Scan for the cell matching the given text and deliver its (X, Y) coordinate at center. 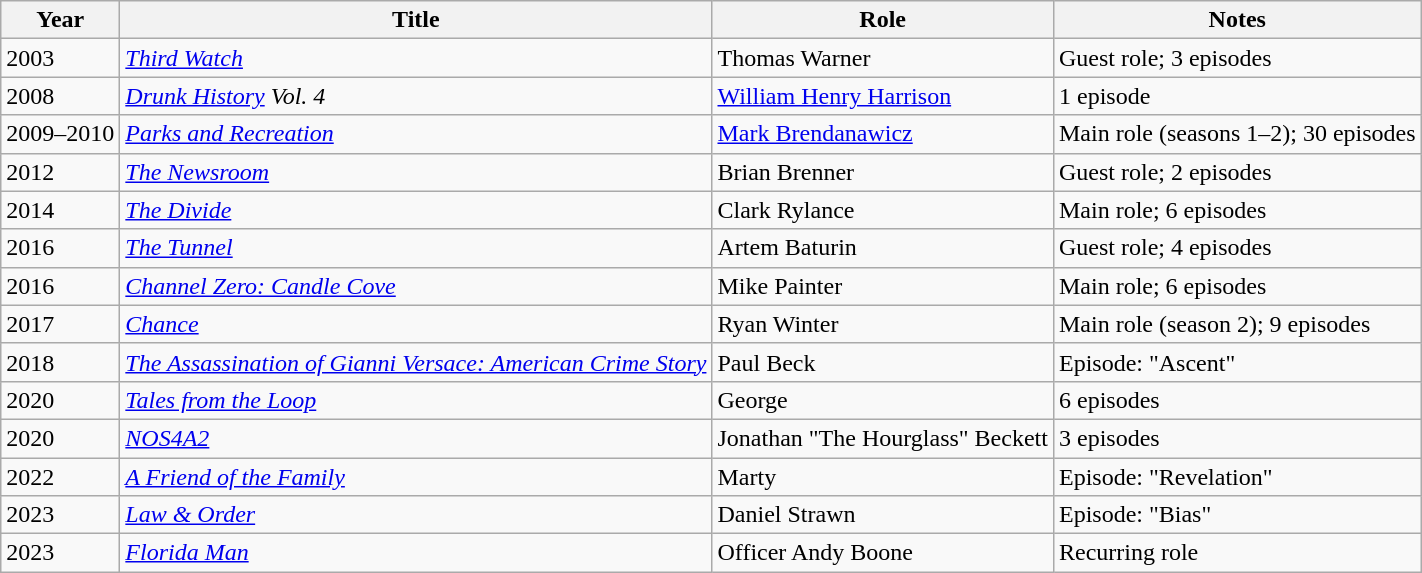
Mike Painter (882, 286)
1 episode (1237, 96)
Main role (season 2); 9 episodes (1237, 324)
NOS4A2 (416, 438)
Artem Baturin (882, 248)
2014 (60, 210)
Clark Rylance (882, 210)
Title (416, 20)
3 episodes (1237, 438)
2012 (60, 172)
Marty (882, 477)
Daniel Strawn (882, 515)
The Newsroom (416, 172)
Officer Andy Boone (882, 553)
Role (882, 20)
Guest role; 4 episodes (1237, 248)
2003 (60, 58)
2022 (60, 477)
George (882, 400)
Recurring role (1237, 553)
Law & Order (416, 515)
Year (60, 20)
The Divide (416, 210)
2009–2010 (60, 134)
Guest role; 3 episodes (1237, 58)
Notes (1237, 20)
Chance (416, 324)
Episode: "Ascent" (1237, 362)
Main role (seasons 1–2); 30 episodes (1237, 134)
Channel Zero: Candle Cove (416, 286)
Third Watch (416, 58)
Florida Man (416, 553)
Jonathan "The Hourglass" Beckett (882, 438)
Mark Brendanawicz (882, 134)
The Assassination of Gianni Versace: American Crime Story (416, 362)
Brian Brenner (882, 172)
Thomas Warner (882, 58)
Paul Beck (882, 362)
Episode: "Revelation" (1237, 477)
Tales from the Loop (416, 400)
Guest role; 2 episodes (1237, 172)
6 episodes (1237, 400)
2008 (60, 96)
The Tunnel (416, 248)
William Henry Harrison (882, 96)
Parks and Recreation (416, 134)
Ryan Winter (882, 324)
Drunk History Vol. 4 (416, 96)
2017 (60, 324)
2018 (60, 362)
A Friend of the Family (416, 477)
Episode: "Bias" (1237, 515)
